Locate the cell with the specified text and output its (x, y) center coordinate. 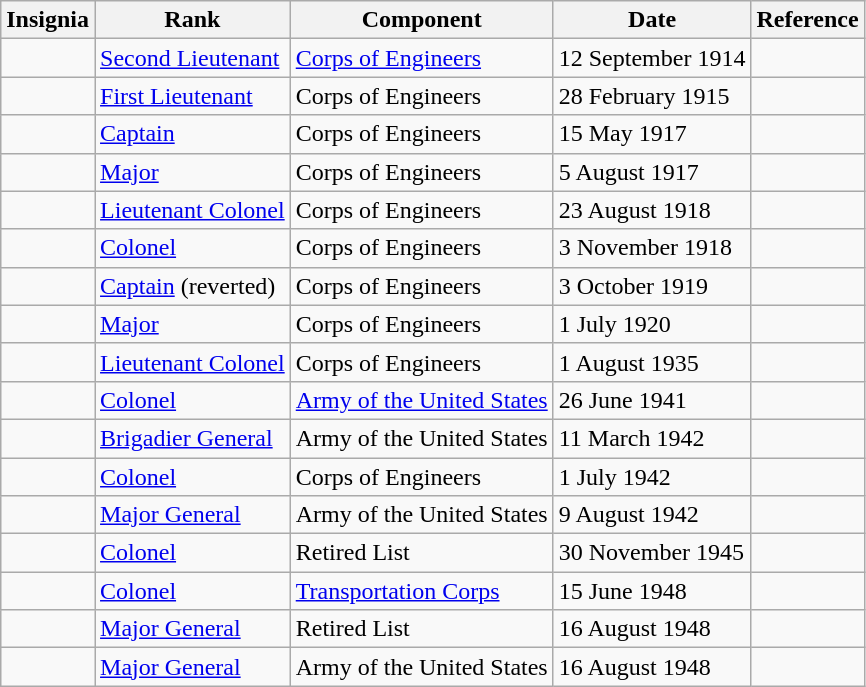
3 November 1918 (652, 248)
Captain (reverted) (193, 286)
Second Lieutenant (193, 58)
Transportation Corps (422, 591)
Captain (193, 134)
Brigadier General (193, 438)
1 July 1920 (652, 324)
30 November 1945 (652, 553)
Insignia (48, 20)
11 March 1942 (652, 438)
28 February 1915 (652, 96)
12 September 1914 (652, 58)
1 July 1942 (652, 477)
Component (422, 20)
Rank (193, 20)
9 August 1942 (652, 515)
15 June 1948 (652, 591)
5 August 1917 (652, 172)
First Lieutenant (193, 96)
Reference (808, 20)
Date (652, 20)
26 June 1941 (652, 400)
23 August 1918 (652, 210)
3 October 1919 (652, 286)
1 August 1935 (652, 362)
15 May 1917 (652, 134)
